Capture the cell that displays the provided text and extract its [x, y] central coordinate. 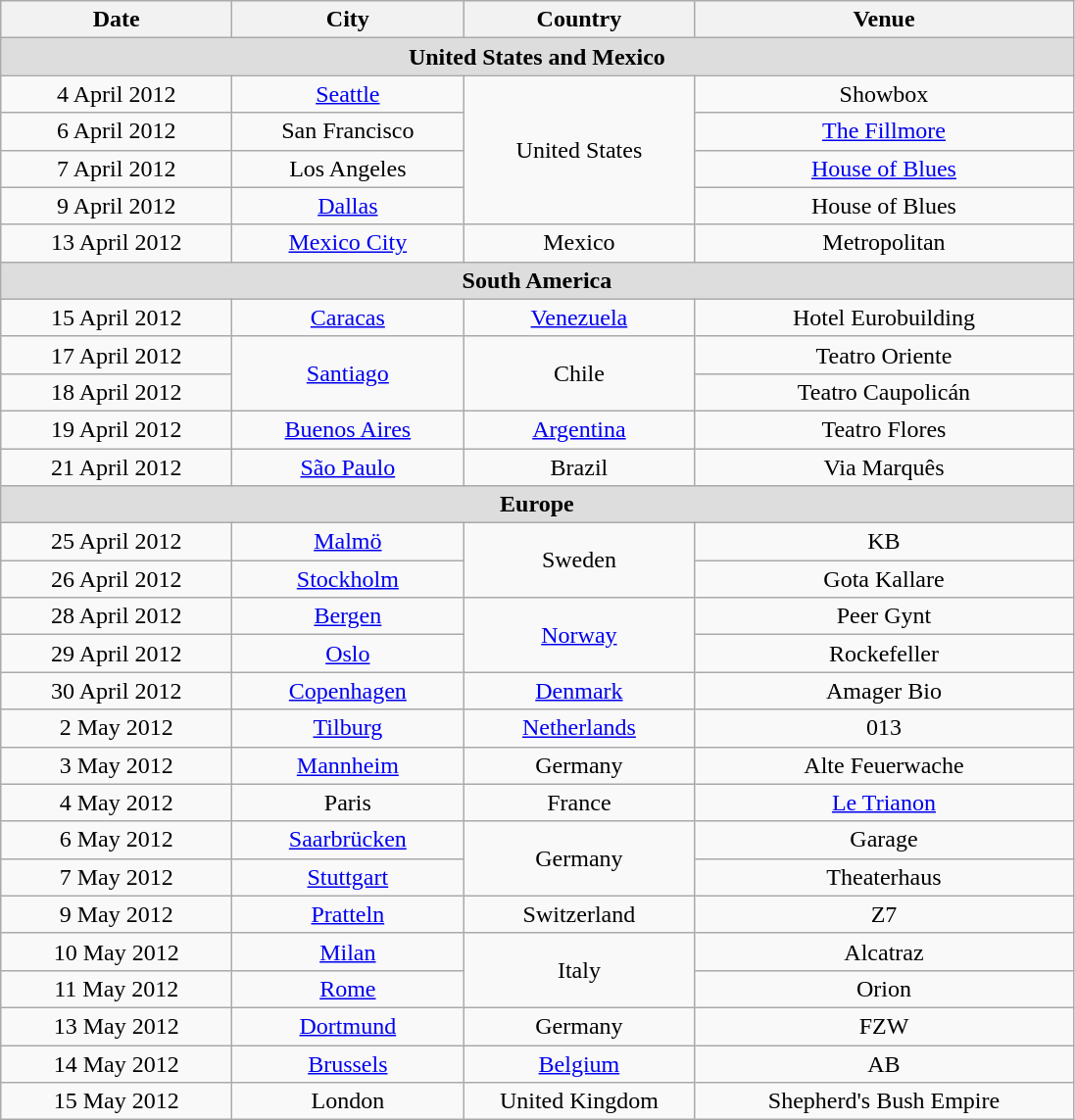
10 May 2012 [117, 951]
Caracas [348, 317]
Mexico [579, 243]
Metropolitan [884, 243]
Seattle [348, 94]
Copenhagen [348, 691]
Rome [348, 989]
Brazil [579, 467]
Bergen [348, 616]
Pratteln [348, 914]
United States and Mexico [537, 57]
London [348, 1101]
The Fillmore [884, 131]
Stuttgart [348, 877]
4 April 2012 [117, 94]
29 April 2012 [117, 654]
Oslo [348, 654]
Teatro Caupolicán [884, 392]
Denmark [579, 691]
15 April 2012 [117, 317]
Peer Gynt [884, 616]
Theaterhaus [884, 877]
Gota Kallare [884, 579]
Paris [348, 803]
Dortmund [348, 1026]
Norway [579, 635]
Shepherd's Bush Empire [884, 1101]
9 April 2012 [117, 206]
Venue [884, 20]
Argentina [579, 429]
United Kingdom [579, 1101]
21 April 2012 [117, 467]
7 May 2012 [117, 877]
France [579, 803]
Italy [579, 970]
Mexico City [348, 243]
6 May 2012 [117, 840]
2 May 2012 [117, 728]
Europe [537, 505]
FZW [884, 1026]
19 April 2012 [117, 429]
Venezuela [579, 317]
28 April 2012 [117, 616]
25 April 2012 [117, 542]
Amager Bio [884, 691]
São Paulo [348, 467]
30 April 2012 [117, 691]
United States [579, 150]
Teatro Oriente [884, 355]
Milan [348, 951]
11 May 2012 [117, 989]
Mannheim [348, 765]
Brussels [348, 1063]
Netherlands [579, 728]
Switzerland [579, 914]
KB [884, 542]
Los Angeles [348, 169]
Showbox [884, 94]
13 May 2012 [117, 1026]
13 April 2012 [117, 243]
013 [884, 728]
26 April 2012 [117, 579]
Teatro Flores [884, 429]
Chile [579, 373]
Saarbrücken [348, 840]
14 May 2012 [117, 1063]
Orion [884, 989]
17 April 2012 [117, 355]
Tilburg [348, 728]
Hotel Eurobuilding [884, 317]
San Francisco [348, 131]
7 April 2012 [117, 169]
Date [117, 20]
9 May 2012 [117, 914]
3 May 2012 [117, 765]
Alcatraz [884, 951]
Le Trianon [884, 803]
6 April 2012 [117, 131]
Country [579, 20]
South America [537, 280]
Buenos Aires [348, 429]
Z7 [884, 914]
City [348, 20]
AB [884, 1063]
Dallas [348, 206]
4 May 2012 [117, 803]
Belgium [579, 1063]
15 May 2012 [117, 1101]
Alte Feuerwache [884, 765]
18 April 2012 [117, 392]
Santiago [348, 373]
Sweden [579, 560]
Via Marquês [884, 467]
Rockefeller [884, 654]
Garage [884, 840]
Malmö [348, 542]
Stockholm [348, 579]
